Capture the cell that displays the provided text and extract its (x, y) central coordinate. 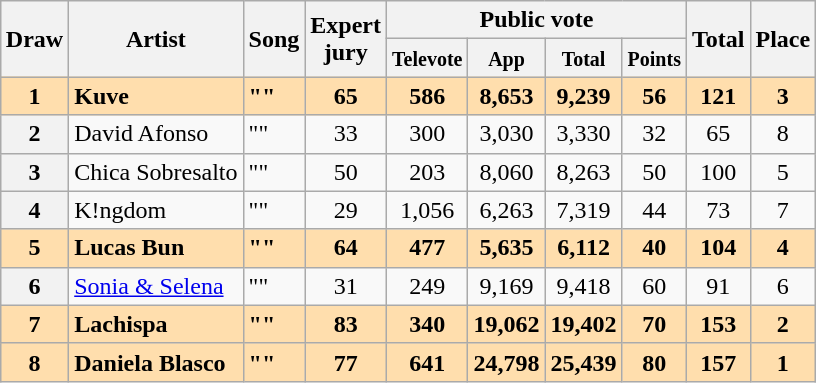
19,062 (506, 324)
31 (346, 286)
3,330 (584, 134)
203 (428, 172)
73 (718, 210)
44 (654, 210)
8,263 (584, 172)
Lucas Bun (156, 248)
83 (346, 324)
249 (428, 286)
8,653 (506, 96)
6,263 (506, 210)
Points (654, 58)
Song (274, 39)
25,439 (584, 362)
Artist (156, 39)
3,030 (506, 134)
80 (654, 362)
K!ngdom (156, 210)
33 (346, 134)
153 (718, 324)
56 (654, 96)
70 (654, 324)
121 (718, 96)
64 (346, 248)
5,635 (506, 248)
300 (428, 134)
Televote (428, 58)
157 (718, 362)
32 (654, 134)
Sonia & Selena (156, 286)
David Afonso (156, 134)
60 (654, 286)
Chica Sobresalto (156, 172)
9,418 (584, 286)
29 (346, 210)
Expertjury (346, 39)
6,112 (584, 248)
77 (346, 362)
100 (718, 172)
Public vote (537, 20)
Daniela Blasco (156, 362)
9,169 (506, 286)
Draw (34, 39)
Kuve (156, 96)
586 (428, 96)
19,402 (584, 324)
641 (428, 362)
40 (654, 248)
340 (428, 324)
App (506, 58)
91 (718, 286)
Lachispa (156, 324)
1,056 (428, 210)
Place (783, 39)
7,319 (584, 210)
24,798 (506, 362)
9,239 (584, 96)
8,060 (506, 172)
104 (718, 248)
477 (428, 248)
